Output the [x, y] coordinate of the center of the cell containing the given text.  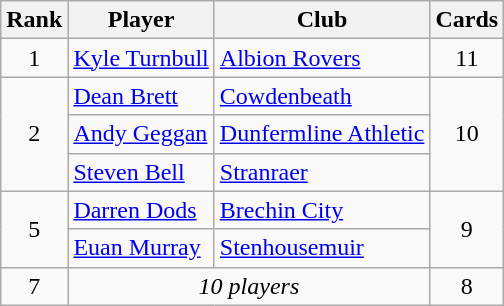
8 [467, 286]
Darren Dods [141, 210]
1 [34, 58]
10 [467, 134]
Steven Bell [141, 172]
Kyle Turnbull [141, 58]
Cowdenbeath [322, 96]
7 [34, 286]
Albion Rovers [322, 58]
10 players [249, 286]
2 [34, 134]
Club [322, 20]
Brechin City [322, 210]
Euan Murray [141, 248]
Dean Brett [141, 96]
Stenhousemuir [322, 248]
9 [467, 229]
Dunfermline Athletic [322, 134]
Player [141, 20]
11 [467, 58]
Rank [34, 20]
Cards [467, 20]
5 [34, 229]
Stranraer [322, 172]
Andy Geggan [141, 134]
